Scan for the cell matching the given text and deliver its (x, y) coordinate at center. 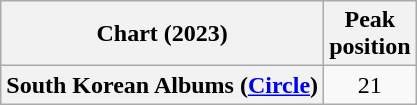
21 (370, 85)
Peakposition (370, 34)
South Korean Albums (Circle) (162, 85)
Chart (2023) (162, 34)
